Return the (X, Y) coordinate for the center point of the cell that contains the specified text.  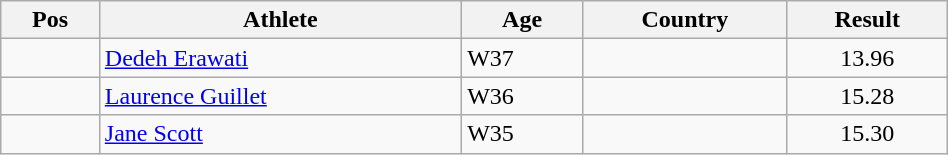
15.28 (867, 96)
W35 (522, 134)
Age (522, 20)
Country (684, 20)
Pos (50, 20)
15.30 (867, 134)
Jane Scott (280, 134)
Athlete (280, 20)
Result (867, 20)
Laurence Guillet (280, 96)
13.96 (867, 58)
Dedeh Erawati (280, 58)
W36 (522, 96)
W37 (522, 58)
